Locate the cell with the specified text and output its [X, Y] center coordinate. 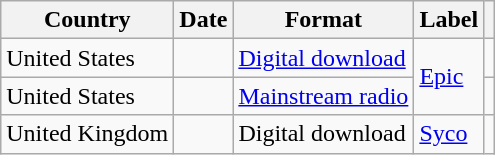
Epic [449, 77]
United Kingdom [88, 134]
Country [88, 20]
Label [449, 20]
Date [204, 20]
Format [324, 20]
Mainstream radio [324, 96]
Syco [449, 134]
